Scan for the cell matching the given text and deliver its [x, y] coordinate at center. 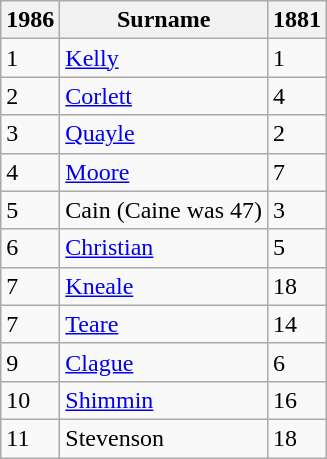
Surname [164, 20]
Quayle [164, 134]
16 [296, 400]
Kelly [164, 58]
Moore [164, 172]
10 [30, 400]
Kneale [164, 286]
Stevenson [164, 438]
Clague [164, 362]
9 [30, 362]
1881 [296, 20]
11 [30, 438]
Cain (Caine was 47) [164, 210]
Shimmin [164, 400]
Christian [164, 248]
1986 [30, 20]
Teare [164, 324]
14 [296, 324]
Corlett [164, 96]
